Identify which cell holds the provided text, then report its (X, Y) central coordinate. 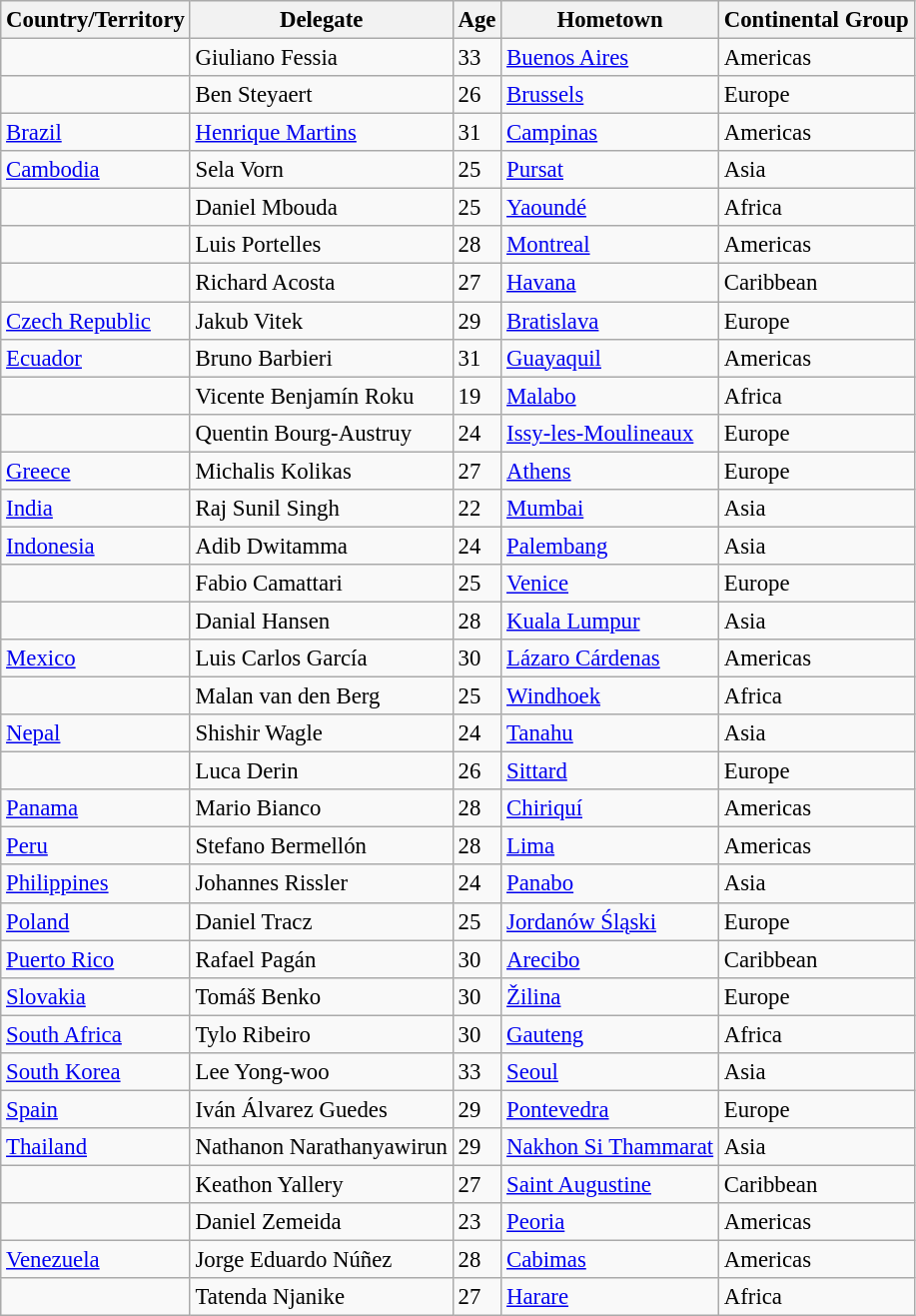
Puerto Rico (96, 959)
Indonesia (96, 546)
Peru (96, 846)
Mario Bianco (322, 808)
Hometown (610, 20)
Henrique Martins (322, 133)
Jorge Eduardo Núñez (322, 1260)
Age (477, 20)
Iván Álvarez Guedes (322, 1109)
Vicente Benjamín Roku (322, 396)
Daniel Tracz (322, 921)
Continental Group (816, 20)
Ben Steyaert (322, 95)
22 (477, 509)
Daniel Mbouda (322, 208)
Fabio Camattari (322, 584)
Bruno Barbieri (322, 358)
Palembang (610, 546)
Philippines (96, 884)
Czech Republic (96, 321)
19 (477, 396)
Delegate (322, 20)
Daniel Zemeida (322, 1222)
Luis Carlos García (322, 658)
Yaoundé (610, 208)
Kuala Lumpur (610, 621)
Slovakia (96, 996)
Spain (96, 1109)
Poland (96, 921)
Chiriquí (610, 808)
Giuliano Fessia (322, 58)
Jakub Vitek (322, 321)
Michalis Kolikas (322, 471)
Pontevedra (610, 1109)
Buenos Aires (610, 58)
Country/Territory (96, 20)
Tomáš Benko (322, 996)
Ecuador (96, 358)
Harare (610, 1297)
Brazil (96, 133)
Malan van den Berg (322, 696)
Žilina (610, 996)
Arecibo (610, 959)
Sela Vorn (322, 170)
Lee Yong-woo (322, 1072)
Nathanon Narathanyawirun (322, 1147)
Seoul (610, 1072)
Tanahu (610, 733)
South Africa (96, 1034)
Guayaquil (610, 358)
Venezuela (96, 1260)
Luca Derin (322, 771)
Athens (610, 471)
Quentin Bourg-Austruy (322, 433)
Brussels (610, 95)
Tylo Ribeiro (322, 1034)
Pursat (610, 170)
Mexico (96, 658)
Greece (96, 471)
Thailand (96, 1147)
Shishir Wagle (322, 733)
Venice (610, 584)
Sittard (610, 771)
Nepal (96, 733)
Cabimas (610, 1260)
Campinas (610, 133)
Mumbai (610, 509)
Danial Hansen (322, 621)
Lázaro Cárdenas (610, 658)
Lima (610, 846)
Johannes Rissler (322, 884)
Keathon Yallery (322, 1184)
Montreal (610, 245)
Havana (610, 283)
Peoria (610, 1222)
Malabo (610, 396)
Saint Augustine (610, 1184)
South Korea (96, 1072)
Luis Portelles (322, 245)
Adib Dwitamma (322, 546)
Jordanów Śląski (610, 921)
Bratislava (610, 321)
Issy-les-Moulineaux (610, 433)
23 (477, 1222)
Rafael Pagán (322, 959)
Stefano Bermellón (322, 846)
Panabo (610, 884)
Windhoek (610, 696)
Cambodia (96, 170)
Richard Acosta (322, 283)
Raj Sunil Singh (322, 509)
Panama (96, 808)
Gauteng (610, 1034)
Tatenda Njanike (322, 1297)
Nakhon Si Thammarat (610, 1147)
India (96, 509)
